From the cell containing the given text, extract its center point as [X, Y] coordinate. 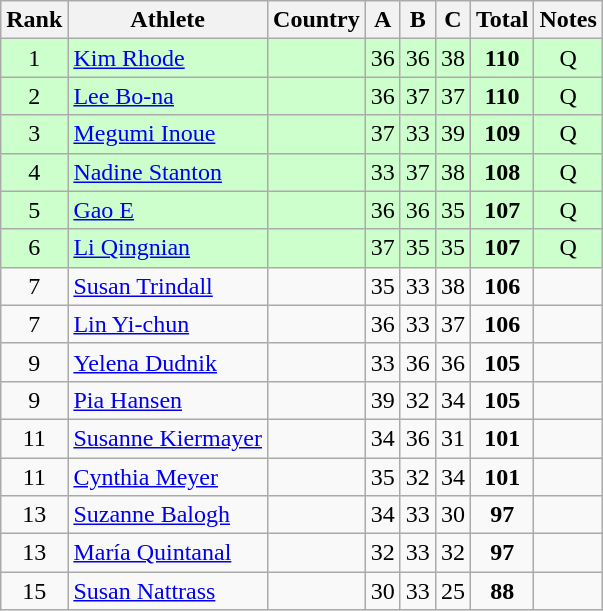
1 [34, 58]
2 [34, 96]
108 [502, 172]
A [382, 20]
Susanne Kiermayer [168, 438]
Cynthia Meyer [168, 477]
Notes [568, 20]
Li Qingnian [168, 248]
4 [34, 172]
109 [502, 134]
Country [317, 20]
88 [502, 591]
Total [502, 20]
Megumi Inoue [168, 134]
Athlete [168, 20]
Susan Nattrass [168, 591]
Nadine Stanton [168, 172]
Suzanne Balogh [168, 515]
C [452, 20]
5 [34, 210]
María Quintanal [168, 553]
31 [452, 438]
Rank [34, 20]
Lee Bo-na [168, 96]
3 [34, 134]
Yelena Dudnik [168, 362]
6 [34, 248]
Lin Yi-chun [168, 324]
Pia Hansen [168, 400]
15 [34, 591]
Kim Rhode [168, 58]
B [418, 20]
Gao E [168, 210]
25 [452, 591]
Susan Trindall [168, 286]
